Pinpoint the cell where the given text exists, returning its (X, Y) midpoint coordinate. 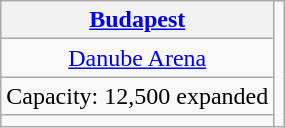
Budapest (138, 20)
Danube Arena (138, 58)
Capacity: 12,500 expanded (138, 96)
